Locate the cell with the specified text and output its [x, y] center coordinate. 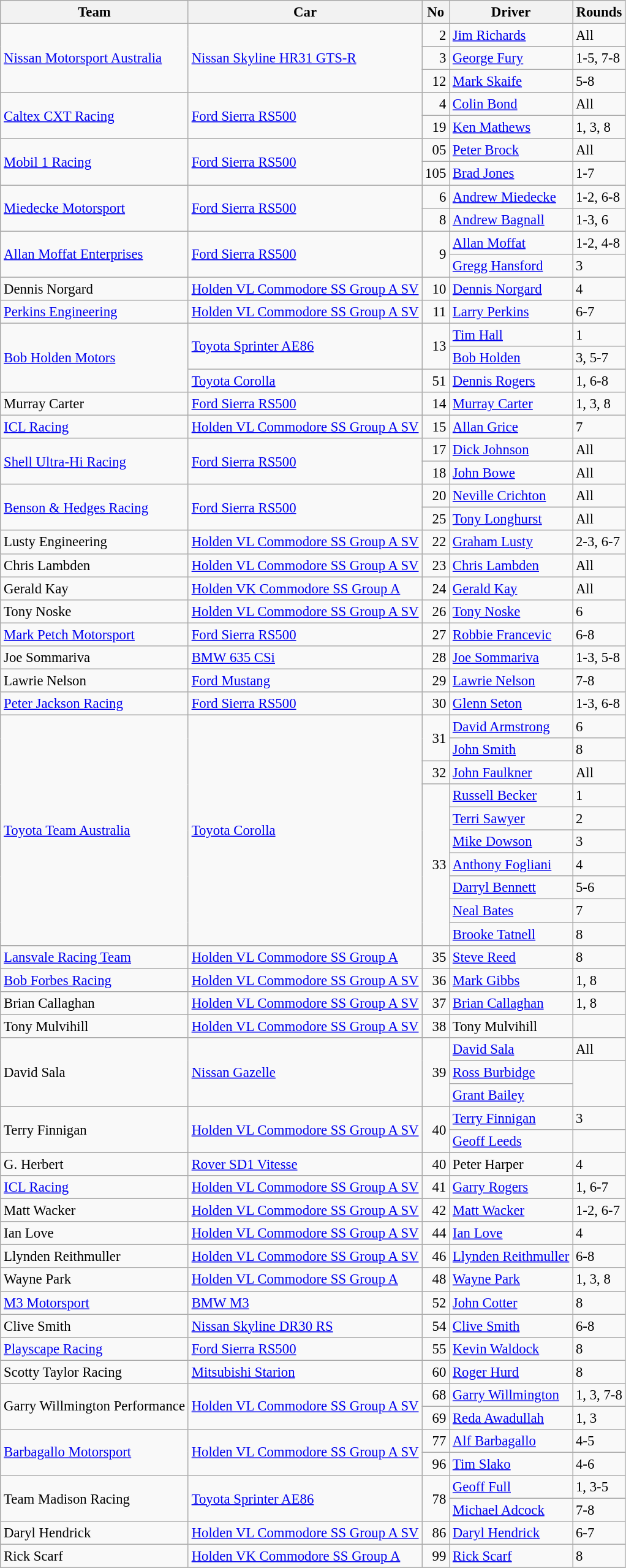
Mike Dowson [511, 842]
Toyota Team Australia [94, 830]
1-2, 4-8 [599, 243]
Nissan Motorsport Australia [94, 59]
Brooke Tatnell [511, 934]
Ross Burbidge [511, 1072]
29 [436, 680]
33 [436, 864]
BMW M3 [305, 1303]
Peter Harper [511, 1165]
32 [436, 773]
46 [436, 1257]
Andrew Miedecke [511, 197]
Nissan Skyline HR31 GTS-R [305, 59]
22 [436, 542]
20 [436, 496]
Dick Johnson [511, 450]
78 [436, 1498]
15 [436, 427]
55 [436, 1349]
BMW 635 CSi [305, 658]
77 [436, 1441]
Mark Petch Motorsport [94, 634]
105 [436, 173]
11 [436, 312]
Anthony Fogliani [511, 865]
Geoff Full [511, 1487]
Barbagallo Motorsport [94, 1453]
Kevin Waldock [511, 1349]
27 [436, 634]
Neville Crichton [511, 496]
31 [436, 738]
1-3, 6-8 [599, 704]
G. Herbert [94, 1165]
18 [436, 473]
Tim Slako [511, 1464]
30 [436, 704]
John Cotter [511, 1303]
Michael Adcock [511, 1510]
12 [436, 82]
Andrew Bagnall [511, 219]
Reda Awadullah [511, 1418]
Allan Grice [511, 427]
John Faulkner [511, 773]
Car [305, 12]
John Smith [511, 750]
1-3, 6 [599, 219]
Colin Bond [511, 104]
David Armstrong [511, 726]
4-6 [599, 1464]
Alf Barbagallo [511, 1441]
28 [436, 658]
Benson & Hedges Racing [94, 508]
Ken Mathews [511, 127]
Tony Longhurst [511, 519]
68 [436, 1395]
Shell Ultra-Hi Racing [94, 461]
86 [436, 1533]
Steve Reed [511, 957]
1, 6-7 [599, 1187]
41 [436, 1187]
Robbie Francevic [511, 634]
Grant Bailey [511, 1095]
60 [436, 1372]
Lansvale Racing Team [94, 957]
Darryl Bennett [511, 888]
39 [436, 1073]
3, 5-7 [599, 358]
Garry Willmington [511, 1395]
5-8 [599, 82]
Russell Becker [511, 796]
10 [436, 289]
17 [436, 450]
Dennis Rogers [511, 381]
Graham Lusty [511, 542]
Garry Rogers [511, 1187]
4-5 [599, 1441]
Perkins Engineering [94, 312]
Lusty Engineering [94, 542]
25 [436, 519]
1, 3, 7-8 [599, 1395]
George Fury [511, 58]
Team Madison Racing [94, 1498]
19 [436, 127]
96 [436, 1464]
Bob Holden [511, 358]
Miedecke Motorsport [94, 208]
Larry Perkins [511, 312]
52 [436, 1303]
26 [436, 611]
Ford Mustang [305, 680]
2-3, 6-7 [599, 542]
Brad Jones [511, 173]
42 [436, 1211]
23 [436, 565]
Rounds [599, 12]
24 [436, 588]
99 [436, 1556]
1, 3 [599, 1418]
48 [436, 1280]
13 [436, 346]
Allan Moffat [511, 243]
1-7 [599, 173]
5-6 [599, 888]
Geoff Leeds [511, 1141]
Peter Jackson Racing [94, 704]
Nissan Skyline DR30 RS [305, 1326]
36 [436, 980]
44 [436, 1233]
Roger Hurd [511, 1372]
1, 6-8 [599, 381]
1-5, 7-8 [599, 58]
Caltex CXT Racing [94, 115]
05 [436, 150]
9 [436, 254]
Mark Gibbs [511, 980]
Neal Bates [511, 911]
Rover SD1 Vitesse [305, 1165]
Tim Hall [511, 335]
John Bowe [511, 473]
Bob Holden Motors [94, 358]
Jim Richards [511, 36]
35 [436, 957]
Garry Willmington Performance [94, 1406]
Glenn Seton [511, 704]
Bob Forbes Racing [94, 980]
Peter Brock [511, 150]
1-2, 6-8 [599, 197]
14 [436, 404]
Playscape Racing [94, 1349]
Mark Skaife [511, 82]
Team [94, 12]
M3 Motorsport [94, 1303]
69 [436, 1418]
51 [436, 381]
1, 3-5 [599, 1487]
Nissan Gazelle [305, 1073]
Terri Sawyer [511, 819]
37 [436, 1003]
Scotty Taylor Racing [94, 1372]
Allan Moffat Enterprises [94, 254]
Mobil 1 Racing [94, 162]
No [436, 12]
1-3, 5-8 [599, 658]
Driver [511, 12]
1-2, 6-7 [599, 1211]
Mitsubishi Starion [305, 1372]
Gregg Hansford [511, 265]
38 [436, 1026]
54 [436, 1326]
